Capture the cell that displays the provided text and extract its [X, Y] central coordinate. 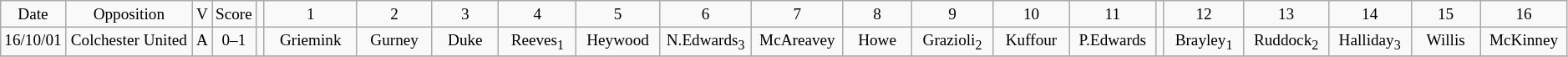
Halliday3 [1370, 41]
6 [705, 14]
10 [1032, 14]
Brayley1 [1204, 41]
5 [618, 14]
11 [1113, 14]
McAreavey [797, 41]
16 [1524, 14]
8 [877, 14]
Gurney [394, 41]
Ruddock2 [1286, 41]
9 [952, 14]
0–1 [234, 41]
Opposition [129, 14]
1 [311, 14]
A [202, 41]
Reeves1 [538, 41]
4 [538, 14]
3 [465, 14]
15 [1445, 14]
2 [394, 14]
V [202, 14]
Heywood [618, 41]
Date [33, 14]
Grazioli2 [952, 41]
14 [1370, 14]
Howe [877, 41]
12 [1204, 14]
7 [797, 14]
McKinney [1524, 41]
Griemink [311, 41]
Kuffour [1032, 41]
N.Edwards3 [705, 41]
Willis [1445, 41]
16/10/01 [33, 41]
P.Edwards [1113, 41]
13 [1286, 14]
Duke [465, 41]
Score [234, 14]
Colchester United [129, 41]
